Identify which cell holds the provided text, then report its [X, Y] central coordinate. 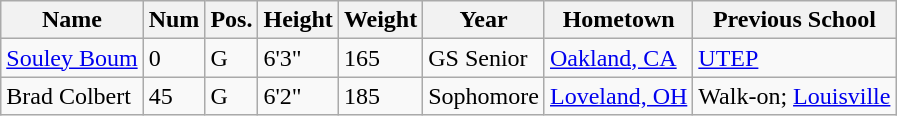
Num [174, 20]
Name [72, 20]
0 [174, 58]
185 [380, 96]
Sophomore [484, 96]
6'2" [298, 96]
165 [380, 58]
Walk-on; Louisville [794, 96]
Loveland, OH [618, 96]
45 [174, 96]
Height [298, 20]
Weight [380, 20]
Previous School [794, 20]
Brad Colbert [72, 96]
GS Senior [484, 58]
6'3" [298, 58]
Hometown [618, 20]
Oakland, CA [618, 58]
Pos. [232, 20]
Souley Boum [72, 58]
Year [484, 20]
UTEP [794, 58]
